Output the (X, Y) coordinate of the center of the cell containing the given text.  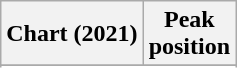
Chart (2021) (72, 34)
Peakposition (189, 34)
